Detect which cell encompasses the target text, then output its (X, Y) center coordinate. 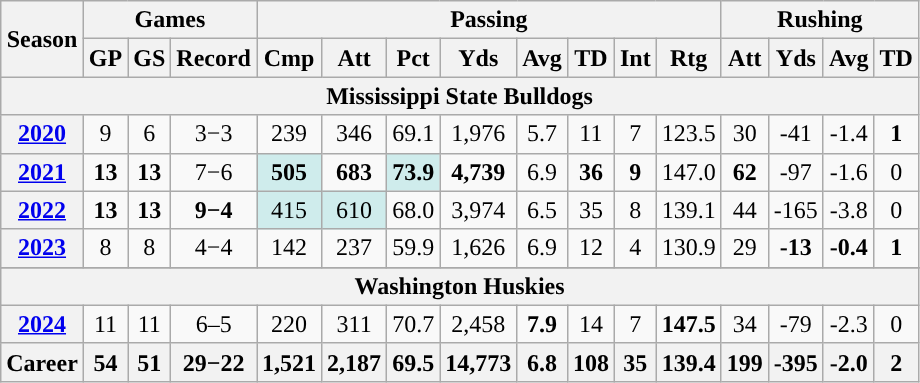
-97 (796, 172)
4 (635, 248)
123.5 (688, 134)
GS (150, 58)
14 (590, 324)
237 (354, 248)
Season (42, 39)
29−22 (214, 362)
6.5 (542, 210)
1,626 (478, 248)
70.7 (414, 324)
142 (288, 248)
-79 (796, 324)
7−6 (214, 172)
Rtg (688, 58)
-1.6 (848, 172)
4−4 (214, 248)
1,976 (478, 134)
2024 (42, 324)
-165 (796, 210)
3−3 (214, 134)
239 (288, 134)
-1.4 (848, 134)
Pct (414, 58)
30 (744, 134)
54 (105, 362)
2020 (42, 134)
139.4 (688, 362)
69.1 (414, 134)
-13 (796, 248)
2,458 (478, 324)
2021 (42, 172)
2023 (42, 248)
683 (354, 172)
108 (590, 362)
3,974 (478, 210)
147.0 (688, 172)
44 (744, 210)
346 (354, 134)
Career (42, 362)
68.0 (414, 210)
6 (150, 134)
-395 (796, 362)
-0.4 (848, 248)
2 (896, 362)
62 (744, 172)
36 (590, 172)
Record (214, 58)
Games (170, 20)
29 (744, 248)
220 (288, 324)
311 (354, 324)
Cmp (288, 58)
-2.3 (848, 324)
147.5 (688, 324)
34 (744, 324)
Washington Huskies (460, 286)
130.9 (688, 248)
Passing (488, 20)
139.1 (688, 210)
GP (105, 58)
7.9 (542, 324)
505 (288, 172)
4,739 (478, 172)
59.9 (414, 248)
199 (744, 362)
415 (288, 210)
2022 (42, 210)
-2.0 (848, 362)
Mississippi State Bulldogs (460, 96)
6–5 (214, 324)
6.8 (542, 362)
Rushing (820, 20)
2,187 (354, 362)
Int (635, 58)
73.9 (414, 172)
12 (590, 248)
5.7 (542, 134)
-3.8 (848, 210)
610 (354, 210)
-41 (796, 134)
51 (150, 362)
9−4 (214, 210)
69.5 (414, 362)
14,773 (478, 362)
1,521 (288, 362)
